Output the [x, y] coordinate of the center of the cell containing the given text.  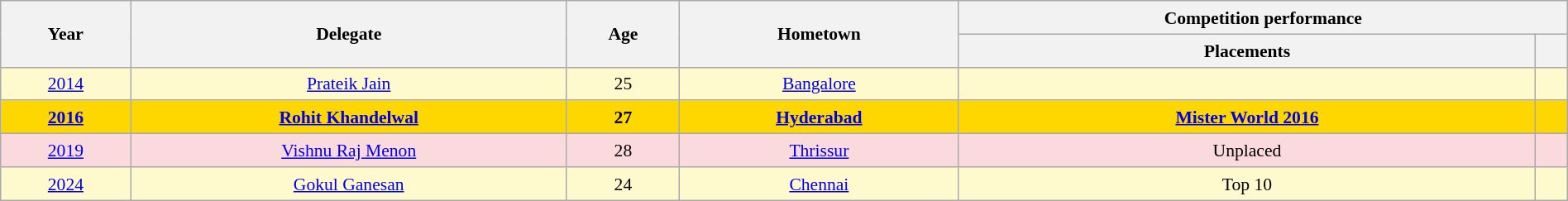
Chennai [819, 184]
28 [623, 151]
2019 [66, 151]
Hyderabad [819, 117]
24 [623, 184]
Delegate [349, 34]
Hometown [819, 34]
Mister World 2016 [1247, 117]
Thrissur [819, 151]
Top 10 [1247, 184]
Competition performance [1263, 17]
Gokul Ganesan [349, 184]
2024 [66, 184]
2014 [66, 84]
Prateik Jain [349, 84]
27 [623, 117]
25 [623, 84]
Year [66, 34]
Placements [1247, 50]
2016 [66, 117]
Rohit Khandelwal [349, 117]
Vishnu Raj Menon [349, 151]
Unplaced [1247, 151]
Bangalore [819, 84]
Age [623, 34]
